Capture the cell that displays the provided text and extract its (X, Y) central coordinate. 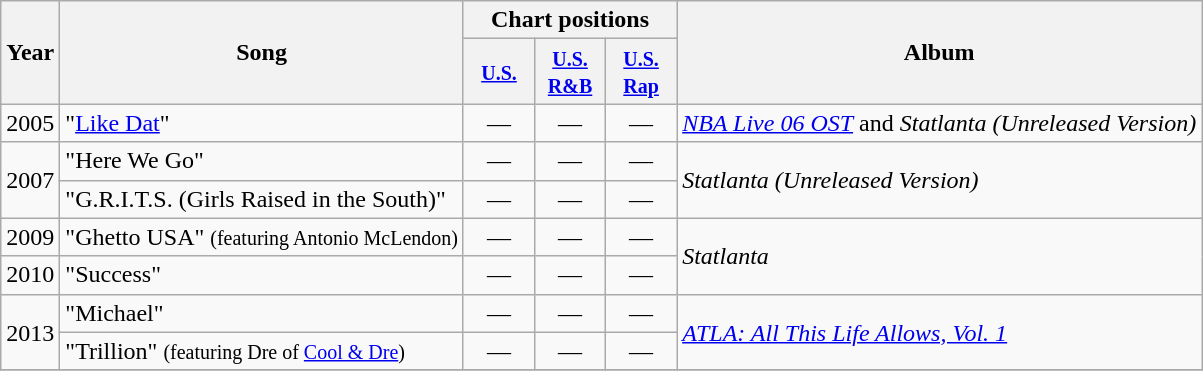
"G.R.I.T.S. (Girls Raised in the South)" (262, 199)
Year (30, 52)
"Trillion" (featuring Dre of Cool & Dre) (262, 351)
NBA Live 06 OST and Statlanta (Unreleased Version) (940, 123)
2005 (30, 123)
Statlanta (940, 256)
U.S. R&B (570, 72)
Song (262, 52)
Chart positions (570, 20)
U.S. (498, 72)
"Here We Go" (262, 161)
"Michael" (262, 313)
"Success" (262, 275)
Album (940, 52)
ATLA: All This Life Allows, Vol. 1 (940, 332)
2009 (30, 237)
2013 (30, 332)
U.S. Rap (642, 72)
"Like Dat" (262, 123)
"Ghetto USA" (featuring Antonio McLendon) (262, 237)
2007 (30, 180)
Statlanta (Unreleased Version) (940, 180)
2010 (30, 275)
